Provide the (x, y) coordinate of the cell's center where the given text is located.  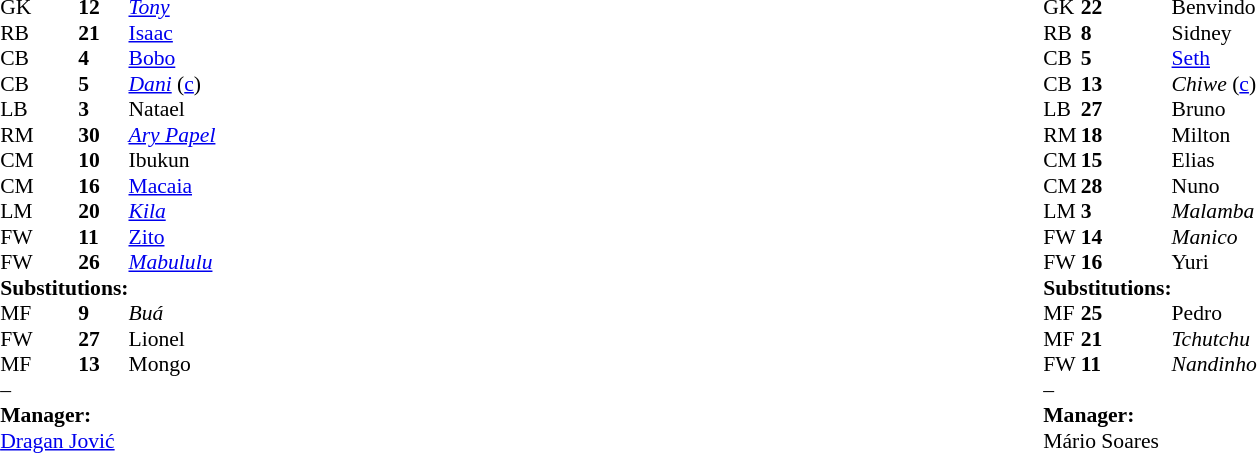
30 (103, 135)
4 (103, 59)
Mongo (172, 365)
Milton (1214, 135)
Nandinho (1214, 365)
Mabululu (172, 263)
Pedro (1214, 313)
Seth (1214, 59)
26 (103, 263)
Sidney (1214, 33)
Kila (172, 211)
Dani (c) (172, 84)
Tchutchu (1214, 339)
Lionel (172, 339)
Elias (1214, 161)
8 (1100, 33)
10 (103, 161)
Bobo (172, 59)
18 (1100, 135)
Nuno (1214, 186)
Yuri (1214, 263)
9 (103, 313)
25 (1100, 313)
Ibukun (172, 161)
14 (1100, 237)
Buá (172, 313)
Malamba (1214, 211)
Zito (172, 237)
Manico (1214, 237)
Isaac (172, 33)
28 (1100, 186)
Macaia (172, 186)
15 (1100, 161)
20 (103, 211)
Ary Papel (172, 135)
Chiwe (c) (1214, 84)
Natael (172, 109)
Bruno (1214, 109)
